Detect which cell encompasses the target text, then output its [x, y] center coordinate. 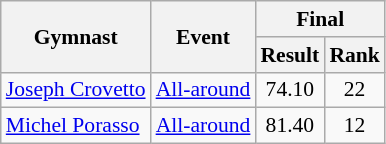
Gymnast [76, 36]
Michel Porasso [76, 126]
81.40 [290, 126]
Event [204, 36]
Rank [354, 55]
Joseph Crovetto [76, 90]
12 [354, 126]
Result [290, 55]
Final [320, 19]
22 [354, 90]
74.10 [290, 90]
